Capture the cell that displays the provided text and extract its [x, y] central coordinate. 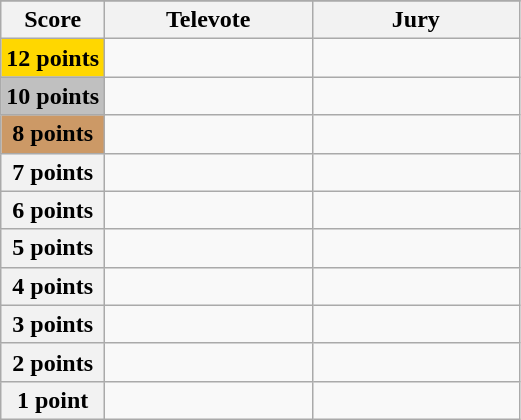
4 points [53, 286]
2 points [53, 362]
1 point [53, 400]
8 points [53, 134]
12 points [53, 58]
3 points [53, 324]
Jury [416, 20]
5 points [53, 248]
Score [53, 20]
Televote [209, 20]
7 points [53, 172]
10 points [53, 96]
6 points [53, 210]
